Identify which cell holds the provided text, then report its (x, y) central coordinate. 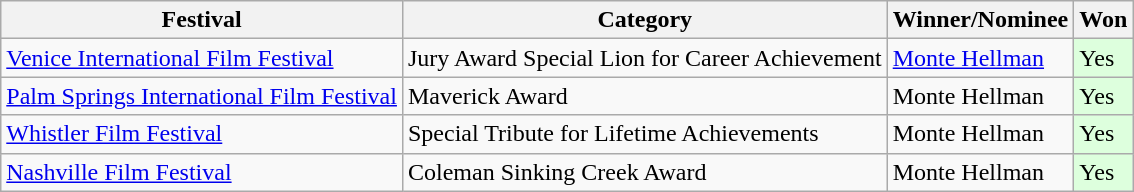
Won (1104, 20)
Jury Award Special Lion for Career Achievement (644, 58)
Whistler Film Festival (202, 134)
Festival (202, 20)
Venice International Film Festival (202, 58)
Special Tribute for Lifetime Achievements (644, 134)
Coleman Sinking Creek Award (644, 172)
Nashville Film Festival (202, 172)
Winner/Nominee (980, 20)
Palm Springs International Film Festival (202, 96)
Category (644, 20)
Maverick Award (644, 96)
